From the cell containing the given text, extract its center point as (x, y) coordinate. 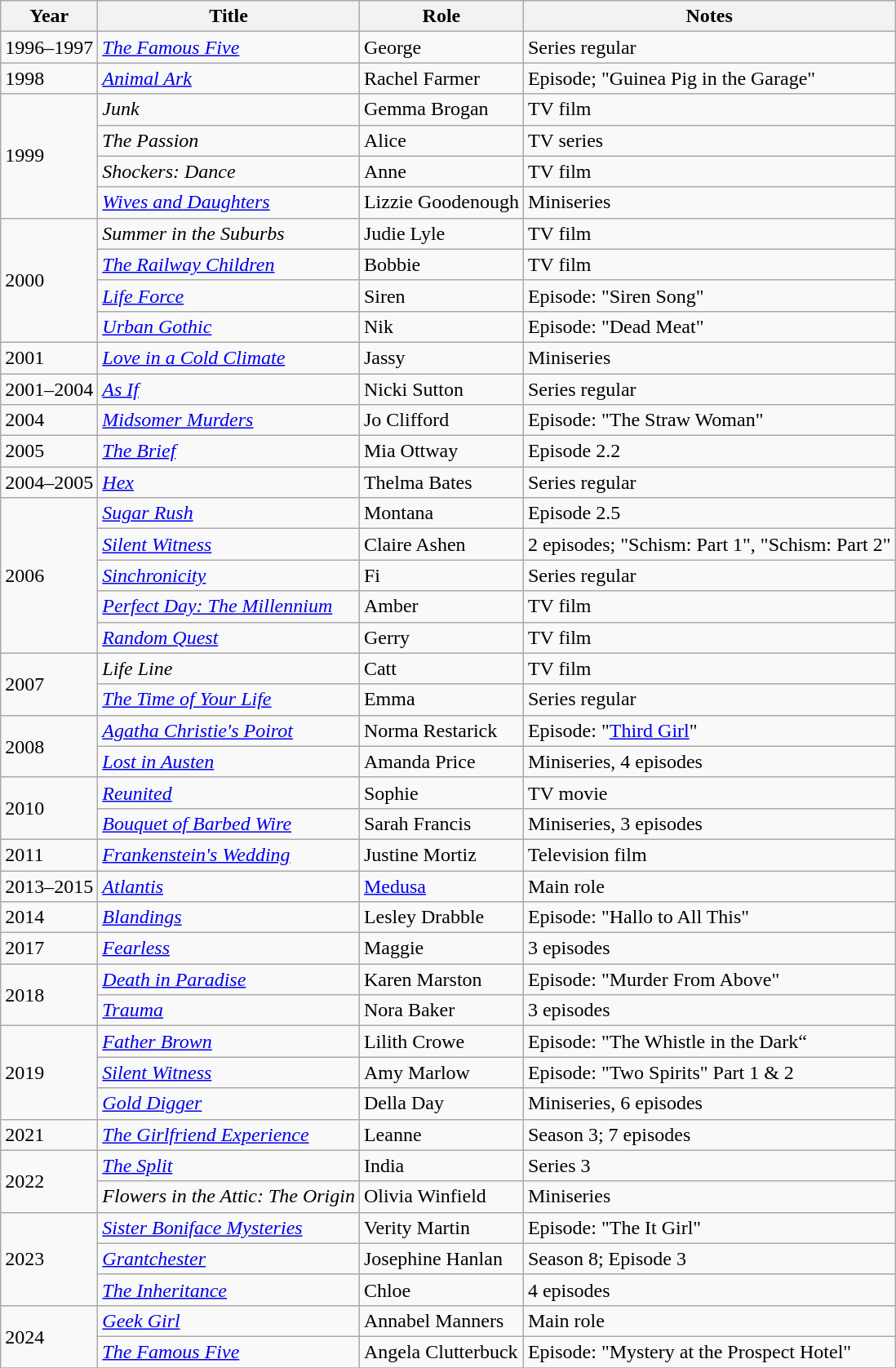
2023 (49, 1259)
The Passion (228, 140)
Montana (441, 513)
Episode; "Guinea Pig in the Garage" (709, 78)
Siren (441, 295)
1999 (49, 156)
Gold Digger (228, 1104)
2010 (49, 808)
Notes (709, 16)
Hex (228, 482)
Della Day (441, 1104)
Jo Clifford (441, 420)
Annabel Manners (441, 1321)
Geek Girl (228, 1321)
Grantchester (228, 1259)
Life Line (228, 668)
2001–2004 (49, 389)
Nik (441, 326)
Perfect Day: The Millennium (228, 606)
2018 (49, 995)
2005 (49, 451)
Miniseries, 3 episodes (709, 824)
Chloe (441, 1290)
Episode: "Third Girl" (709, 731)
Fi (441, 575)
Trauma (228, 1010)
Love in a Cold Climate (228, 358)
The Inheritance (228, 1290)
2019 (49, 1073)
Atlantis (228, 886)
2007 (49, 684)
2008 (49, 746)
The Split (228, 1166)
Episode: "Murder From Above" (709, 979)
Anne (441, 171)
Judie Lyle (441, 233)
Sophie (441, 793)
Verity Martin (441, 1228)
1998 (49, 78)
2 episodes; "Schism: Part 1", "Schism: Part 2" (709, 544)
Sugar Rush (228, 513)
Death in Paradise (228, 979)
India (441, 1166)
Junk (228, 109)
Sarah Francis (441, 824)
2021 (49, 1135)
Frankenstein's Wedding (228, 855)
Shockers: Dance (228, 171)
Lesley Drabble (441, 917)
4 episodes (709, 1290)
Jassy (441, 358)
Rachel Farmer (441, 78)
2011 (49, 855)
As If (228, 389)
Life Force (228, 295)
1996–1997 (49, 47)
Episode: "The It Girl" (709, 1228)
2004 (49, 420)
Blandings (228, 917)
Episode: "Mystery at the Prospect Hotel" (709, 1352)
Justine Mortiz (441, 855)
Agatha Christie's Poirot (228, 731)
Gemma Brogan (441, 109)
The Brief (228, 451)
Karen Marston (441, 979)
Lilith Crowe (441, 1042)
Amy Marlow (441, 1073)
Sinchronicity (228, 575)
George (441, 47)
2014 (49, 917)
Role (441, 16)
The Time of Your Life (228, 700)
Gerry (441, 637)
Wives and Daughters (228, 202)
Flowers in the Attic: The Origin (228, 1197)
Television film (709, 855)
Urban Gothic (228, 326)
2024 (49, 1336)
Alice (441, 140)
The Girlfriend Experience (228, 1135)
Catt (441, 668)
2001 (49, 358)
Norma Restarick (441, 731)
Father Brown (228, 1042)
Episode: "Dead Meat" (709, 326)
Lizzie Goodenough (441, 202)
Episode: "The Straw Woman" (709, 420)
Fearless (228, 948)
Episode: "The Whistle in the Dark“ (709, 1042)
2013–2015 (49, 886)
Summer in the Suburbs (228, 233)
Random Quest (228, 637)
2006 (49, 575)
Mia Ottway (441, 451)
Claire Ashen (441, 544)
Thelma Bates (441, 482)
Josephine Hanlan (441, 1259)
Midsomer Murders (228, 420)
2017 (49, 948)
Episode: "Hallo to All This" (709, 917)
TV series (709, 140)
Amber (441, 606)
The Railway Children (228, 264)
Nora Baker (441, 1010)
2022 (49, 1181)
2000 (49, 280)
Episode: "Siren Song" (709, 295)
Bouquet of Barbed Wire (228, 824)
Season 8; Episode 3 (709, 1259)
Nicki Sutton (441, 389)
Episode: "Two Spirits" Part 1 & 2 (709, 1073)
Medusa (441, 886)
Angela Clutterbuck (441, 1352)
Season 3; 7 episodes (709, 1135)
Series 3 (709, 1166)
TV movie (709, 793)
Miniseries, 6 episodes (709, 1104)
Title (228, 16)
2004–2005 (49, 482)
Emma (441, 700)
Maggie (441, 948)
Animal Ark (228, 78)
Olivia Winfield (441, 1197)
Lost in Austen (228, 762)
Sister Boniface Mysteries (228, 1228)
Amanda Price (441, 762)
Leanne (441, 1135)
Episode 2.5 (709, 513)
Year (49, 16)
Miniseries, 4 episodes (709, 762)
Reunited (228, 793)
Bobbie (441, 264)
Episode 2.2 (709, 451)
